Search for the cell housing the specified text and yield its (X, Y) center coordinate. 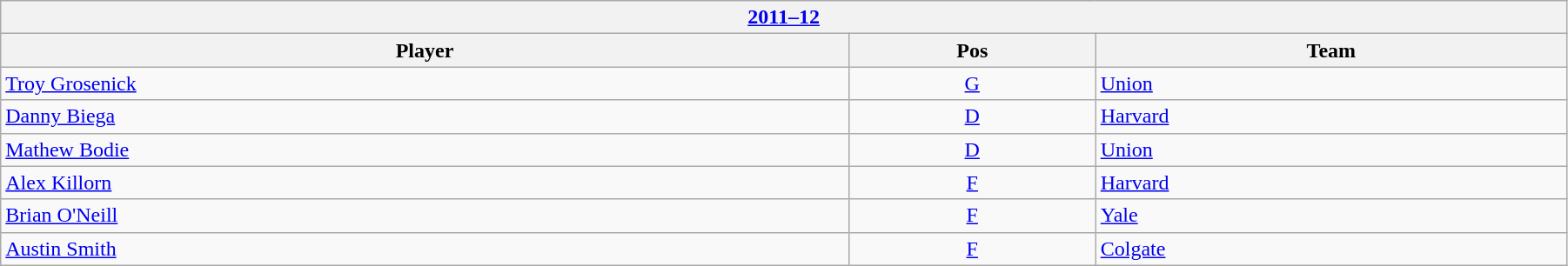
G (972, 83)
Mathew Bodie (425, 150)
Colgate (1331, 249)
Troy Grosenick (425, 83)
Team (1331, 50)
Yale (1331, 216)
Brian O'Neill (425, 216)
Austin Smith (425, 249)
Danny Biega (425, 116)
Alex Killorn (425, 183)
Pos (972, 50)
2011–12 (784, 17)
Player (425, 50)
